Search for the cell housing the specified text and yield its (X, Y) center coordinate. 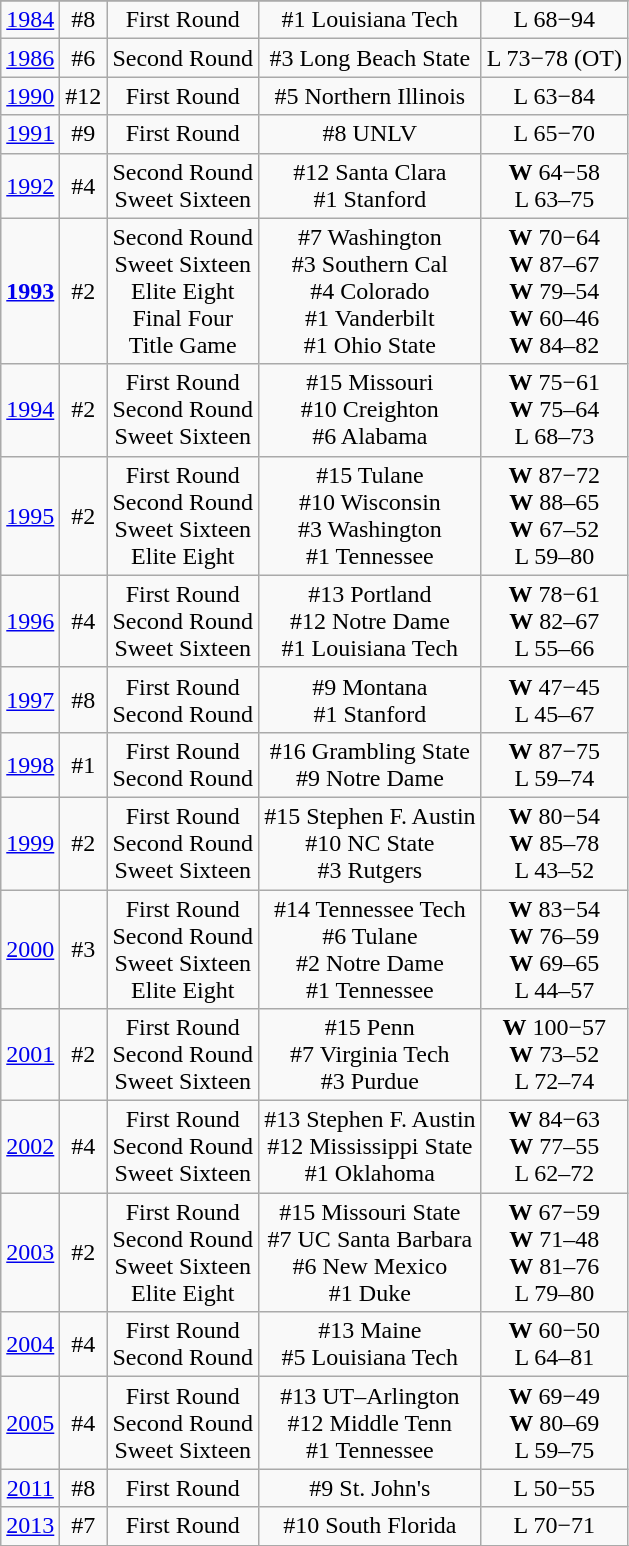
W 83−54W 76–59W 69–65L 44–57 (554, 950)
W 69−49W 80–69L 59–75 (554, 1423)
#7 (84, 1526)
1984 (30, 20)
1992 (30, 186)
2013 (30, 1526)
W 87−75L 59–74 (554, 764)
1996 (30, 621)
#12 (84, 96)
2000 (30, 950)
1999 (30, 843)
W 70−64W 87–67W 79–54W 60–46W 84–82 (554, 291)
#3 Long Beach State (370, 58)
#15 Missouri#10 Creighton#6 Alabama (370, 410)
#15 Tulane#10 Wisconsin#3 Washington#1 Tennessee (370, 516)
#16 Grambling State#9 Notre Dame (370, 764)
#13 Portland#12 Notre Dame#1 Louisiana Tech (370, 621)
Second RoundSweet Sixteen (183, 186)
#15 Stephen F. Austin#10 NC State#3 Rutgers (370, 843)
#13 UT–Arlington#12 Middle Tenn#1 Tennessee (370, 1423)
#9 Montana#1 Stanford (370, 700)
#7 Washington#3 Southern Cal#4 Colorado#1 Vanderbilt#1 Ohio State (370, 291)
W 64−58L 63–75 (554, 186)
L 63−84 (554, 96)
#13 Maine#5 Louisiana Tech (370, 1344)
1993 (30, 291)
Second RoundSweet SixteenElite EightFinal FourTitle Game (183, 291)
W 100−57W 73–52L 72–74 (554, 1055)
W 67−59W 71–48W 81–76L 79–80 (554, 1252)
#14 Tennessee Tech#6 Tulane#2 Notre Dame#1 Tennessee (370, 950)
#8 UNLV (370, 134)
1997 (30, 700)
#13 Stephen F. Austin#12 Mississippi State#1 Oklahoma (370, 1147)
2011 (30, 1488)
L 50−55 (554, 1488)
#12 Santa Clara#1 Stanford (370, 186)
L 68−94 (554, 20)
W 84−63W 77–55L 62–72 (554, 1147)
L 65−70 (554, 134)
2001 (30, 1055)
1994 (30, 410)
#9 (84, 134)
W 87−72W 88–65W 67–52L 59–80 (554, 516)
1986 (30, 58)
#10 South Florida (370, 1526)
L 73−78 (OT) (554, 58)
#5 Northern Illinois (370, 96)
#9 St. John's (370, 1488)
1998 (30, 764)
W 75−61W 75–64L 68–73 (554, 410)
#1 (84, 764)
#15 Penn#7 Virginia Tech#3 Purdue (370, 1055)
W 47−45L 45–67 (554, 700)
#1 Louisiana Tech (370, 20)
W 60−50L 64–81 (554, 1344)
2002 (30, 1147)
W 80−54W 85–78L 43–52 (554, 843)
1991 (30, 134)
W 78−61W 82–67L 55–66 (554, 621)
#3 (84, 950)
Second Round (183, 58)
L 70−71 (554, 1526)
2004 (30, 1344)
2003 (30, 1252)
2005 (30, 1423)
#15 Missouri State#7 UC Santa Barbara#6 New Mexico#1 Duke (370, 1252)
#6 (84, 58)
1995 (30, 516)
1990 (30, 96)
